Return the (x, y) coordinate for the center point of the cell that contains the specified text.  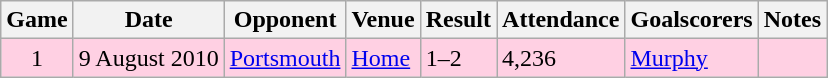
Home (383, 58)
Notes (792, 20)
Attendance (561, 20)
Opponent (285, 20)
Murphy (692, 58)
Date (148, 20)
Goalscorers (692, 20)
4,236 (561, 58)
Game (37, 20)
9 August 2010 (148, 58)
1 (37, 58)
Result (458, 20)
Portsmouth (285, 58)
Venue (383, 20)
1–2 (458, 58)
